Locate the cell with the specified text and output its [X, Y] center coordinate. 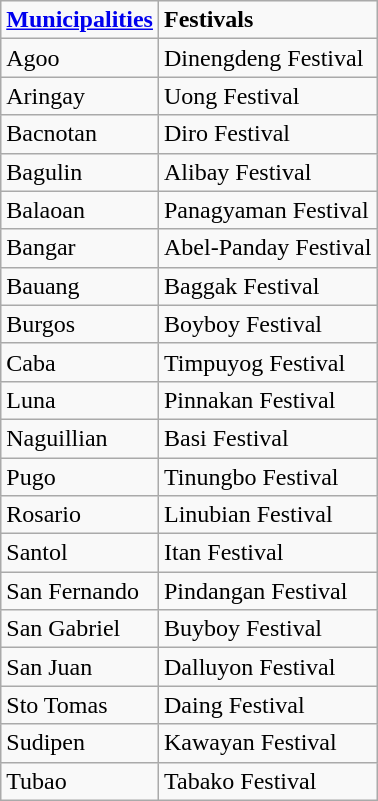
Pinnakan Festival [267, 400]
Dalluyon Festival [267, 667]
Boyboy Festival [267, 324]
Rosario [80, 515]
Santol [80, 553]
Dinengdeng Festival [267, 58]
Naguillian [80, 438]
Tinungbo Festival [267, 477]
Sto Tomas [80, 705]
Baggak Festival [267, 286]
Daing Festival [267, 705]
Bacnotan [80, 134]
Bauang [80, 286]
Pindangan Festival [267, 591]
Diro Festival [267, 134]
Luna [80, 400]
San Juan [80, 667]
Balaoan [80, 210]
Sudipen [80, 743]
Burgos [80, 324]
Agoo [80, 58]
Caba [80, 362]
Tabako Festival [267, 781]
Pugo [80, 477]
Linubian Festival [267, 515]
Aringay [80, 96]
Tubao [80, 781]
Abel-Panday Festival [267, 248]
Panagyaman Festival [267, 210]
Kawayan Festival [267, 743]
Buyboy Festival [267, 629]
San Gabriel [80, 629]
Municipalities [80, 20]
Basi Festival [267, 438]
Timpuyog Festival [267, 362]
Bagulin [80, 172]
Bangar [80, 248]
Alibay Festival [267, 172]
Itan Festival [267, 553]
San Fernando [80, 591]
Festivals [267, 20]
Uong Festival [267, 96]
